For the text-containing cell, return its midpoint in [x, y] coordinate format. 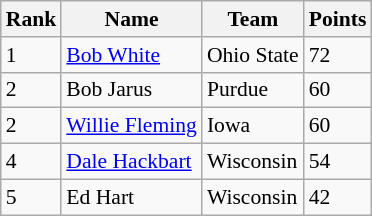
Dale Hackbart [132, 162]
Points [338, 19]
Ohio State [253, 55]
Purdue [253, 90]
Willie Fleming [132, 126]
5 [32, 197]
1 [32, 55]
Bob White [132, 55]
Ed Hart [132, 197]
Iowa [253, 126]
Team [253, 19]
Rank [32, 19]
42 [338, 197]
Bob Jarus [132, 90]
72 [338, 55]
4 [32, 162]
Name [132, 19]
54 [338, 162]
